Identify which cell holds the provided text, then report its [x, y] central coordinate. 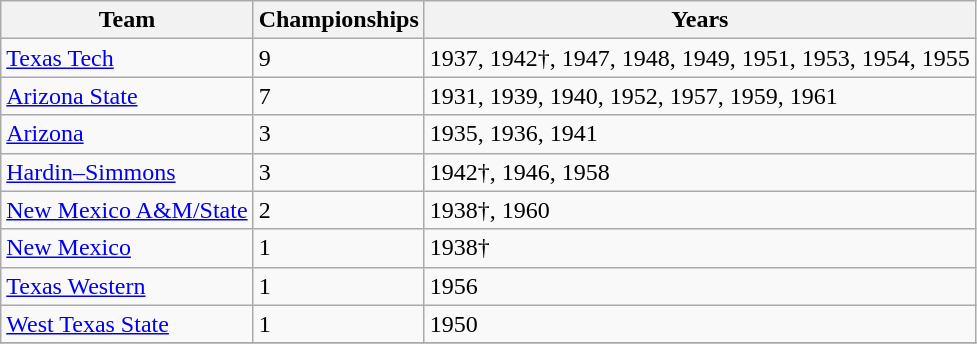
7 [338, 96]
Years [700, 20]
Team [127, 20]
West Texas State [127, 324]
New Mexico [127, 248]
1938†, 1960 [700, 210]
1937, 1942†, 1947, 1948, 1949, 1951, 1953, 1954, 1955 [700, 58]
New Mexico A&M/State [127, 210]
1950 [700, 324]
2 [338, 210]
Championships [338, 20]
1956 [700, 286]
1931, 1939, 1940, 1952, 1957, 1959, 1961 [700, 96]
Texas Tech [127, 58]
1938† [700, 248]
Texas Western [127, 286]
9 [338, 58]
Arizona [127, 134]
Hardin–Simmons [127, 172]
Arizona State [127, 96]
1935, 1936, 1941 [700, 134]
1942†, 1946, 1958 [700, 172]
